Locate the cell with the specified text and output its (x, y) center coordinate. 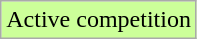
Active competition (99, 20)
